For the text-containing cell, return its midpoint in (X, Y) coordinate format. 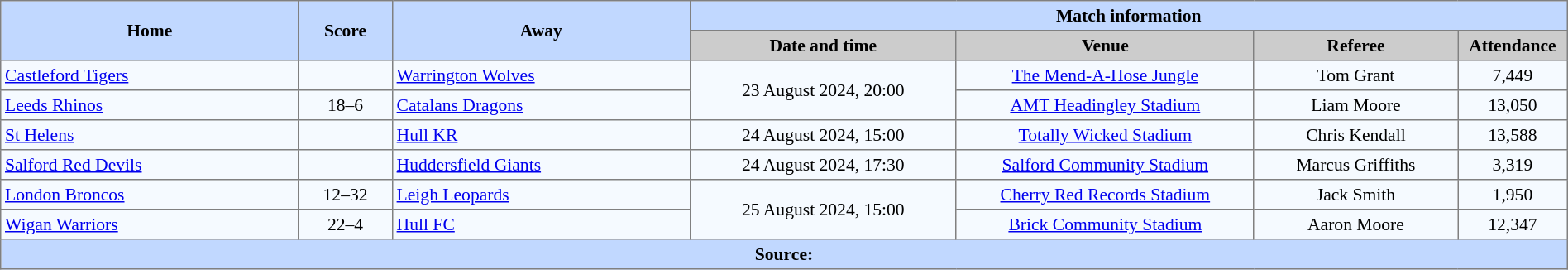
24 August 2024, 15:00 (823, 135)
12,347 (1513, 224)
Leigh Leopards (541, 195)
Salford Red Devils (150, 165)
Wigan Warriors (150, 224)
Hull FC (541, 224)
Castleford Tigers (150, 75)
Referee (1355, 46)
Attendance (1513, 46)
Catalans Dragons (541, 105)
Away (541, 31)
AMT Headingley Stadium (1105, 105)
12–32 (346, 195)
Totally Wicked Stadium (1105, 135)
Liam Moore (1355, 105)
London Broncos (150, 195)
13,588 (1513, 135)
Salford Community Stadium (1105, 165)
13,050 (1513, 105)
Match information (1128, 16)
Cherry Red Records Stadium (1105, 195)
Venue (1105, 46)
Warrington Wolves (541, 75)
25 August 2024, 15:00 (823, 210)
Chris Kendall (1355, 135)
Home (150, 31)
7,449 (1513, 75)
1,950 (1513, 195)
18–6 (346, 105)
Brick Community Stadium (1105, 224)
Aaron Moore (1355, 224)
Tom Grant (1355, 75)
Jack Smith (1355, 195)
Source: (784, 254)
22–4 (346, 224)
Leeds Rhinos (150, 105)
Marcus Griffiths (1355, 165)
Hull KR (541, 135)
Huddersfield Giants (541, 165)
3,319 (1513, 165)
24 August 2024, 17:30 (823, 165)
The Mend-A-Hose Jungle (1105, 75)
23 August 2024, 20:00 (823, 90)
Date and time (823, 46)
St Helens (150, 135)
Score (346, 31)
